Find where the given text appears and provide that cell's center as [X, Y] coordinate. 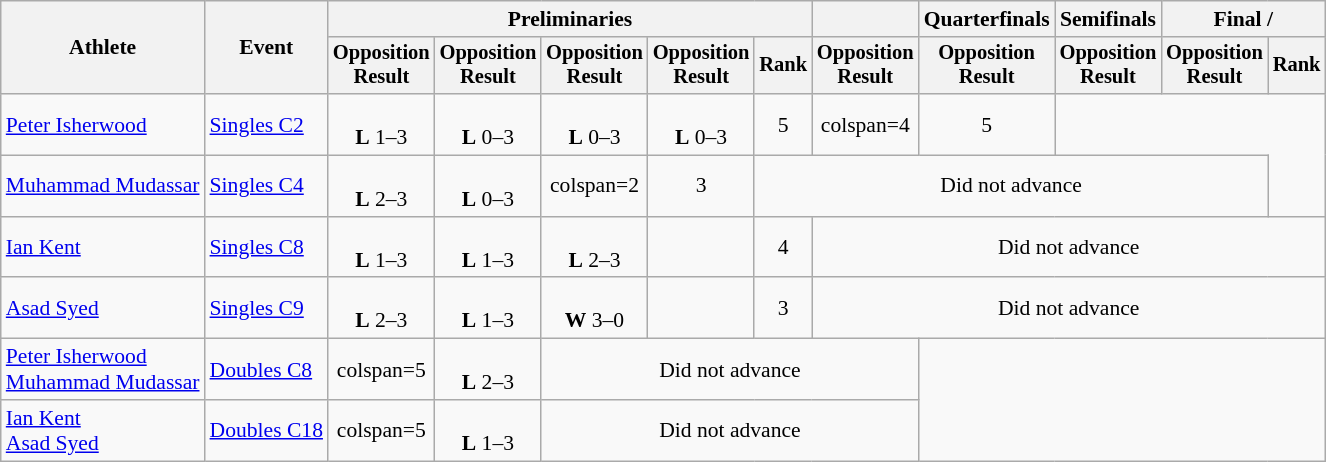
Doubles C18 [266, 430]
Peter IsherwoodMuhammad Mudassar [103, 370]
Singles C8 [266, 248]
colspan=2 [594, 186]
Ian Kent [103, 248]
Athlete [103, 48]
Singles C9 [266, 308]
Singles C2 [266, 124]
Muhammad Mudassar [103, 186]
Singles C4 [266, 186]
Quarterfinals [987, 19]
Event [266, 48]
Semifinals [1108, 19]
Final / [1243, 19]
Preliminaries [570, 19]
Peter Isherwood [103, 124]
Asad Syed [103, 308]
Doubles C8 [266, 370]
4 [783, 248]
colspan=4 [866, 124]
W 3–0 [594, 308]
Ian KentAsad Syed [103, 430]
